Output the [X, Y] coordinate of the center of the cell containing the given text.  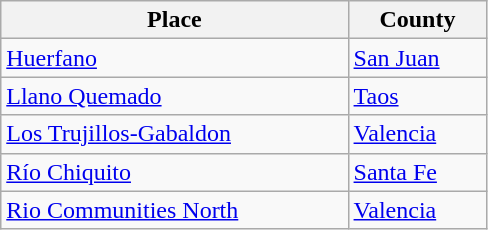
San Juan [418, 58]
Río Chiquito [174, 172]
Llano Quemado [174, 96]
Los Trujillos-Gabaldon [174, 134]
Rio Communities North [174, 210]
Huerfano [174, 58]
Santa Fe [418, 172]
Place [174, 20]
Taos [418, 96]
County [418, 20]
